Scan for the cell matching the given text and deliver its (x, y) coordinate at center. 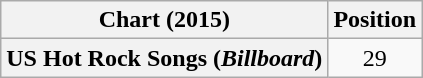
US Hot Rock Songs (Billboard) (164, 58)
29 (375, 58)
Position (375, 20)
Chart (2015) (164, 20)
